Determine the (X, Y) coordinate at the center of the cell enclosing the given text.  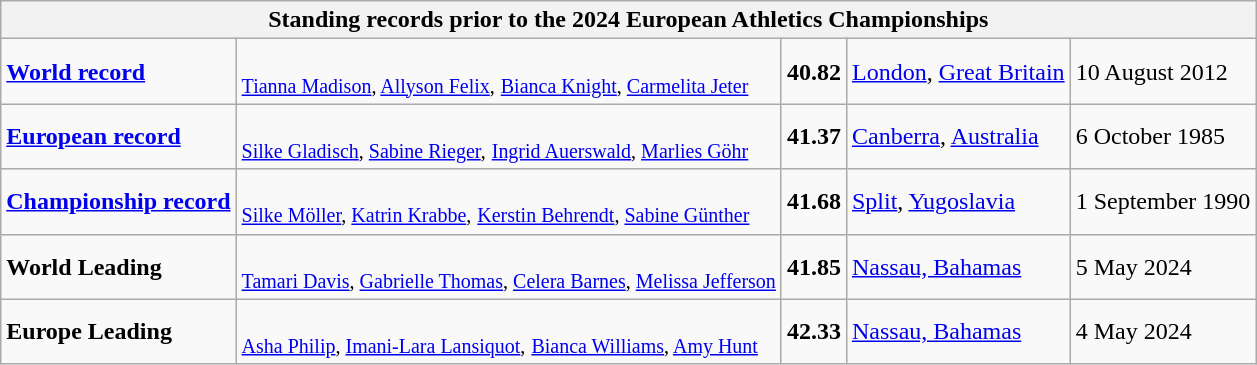
41.85 (814, 266)
Standing records prior to the 2024 European Athletics Championships (628, 20)
Championship record (118, 202)
1 September 1990 (1163, 202)
5 May 2024 (1163, 266)
World Leading (118, 266)
Tamari Davis, Gabrielle Thomas, Celera Barnes, Melissa Jefferson (508, 266)
Asha Philip, Imani-Lara Lansiquot, Bianca Williams, Amy Hunt (508, 332)
Split, Yugoslavia (958, 202)
4 May 2024 (1163, 332)
40.82 (814, 72)
European record (118, 136)
World record (118, 72)
London, Great Britain (958, 72)
41.68 (814, 202)
6 October 1985 (1163, 136)
Silke Gladisch, Sabine Rieger, Ingrid Auerswald, Marlies Göhr (508, 136)
42.33 (814, 332)
Europe Leading (118, 332)
Tianna Madison, Allyson Felix, Bianca Knight, Carmelita Jeter (508, 72)
Silke Möller, Katrin Krabbe, Kerstin Behrendt, Sabine Günther (508, 202)
Canberra, Australia (958, 136)
10 August 2012 (1163, 72)
41.37 (814, 136)
